Return (X, Y) of the center of cell containing provided text 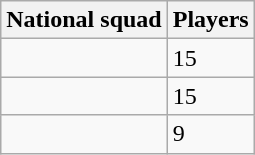
National squad (84, 20)
9 (210, 134)
Players (210, 20)
